From the cell containing the given text, extract its center point as [X, Y] coordinate. 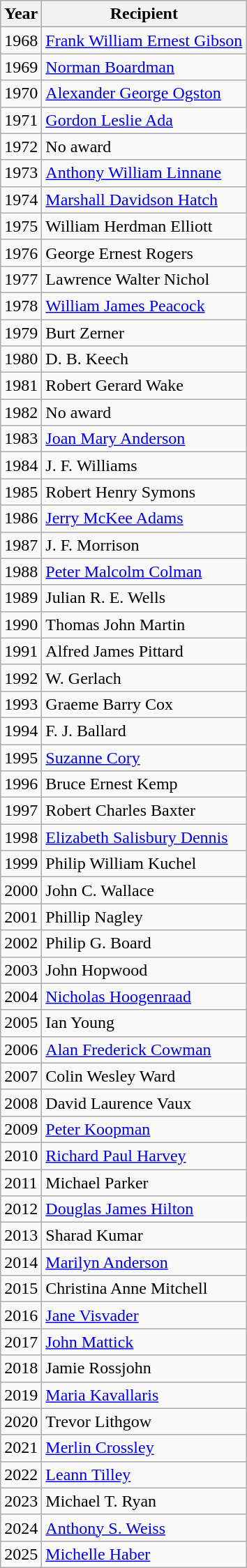
Merlin Crossley [144, 1448]
Nicholas Hoogenraad [144, 996]
J. F. Morrison [144, 545]
1992 [21, 678]
Robert Henry Symons [144, 492]
1990 [21, 625]
Philip G. Board [144, 943]
2013 [21, 1236]
1993 [21, 704]
William James Peacock [144, 306]
2005 [21, 1023]
Graeme Barry Cox [144, 704]
Lawrence Walter Nichol [144, 279]
2011 [21, 1183]
2003 [21, 970]
Year [21, 14]
1977 [21, 279]
Gordon Leslie Ada [144, 120]
Ian Young [144, 1023]
Marshall Davidson Hatch [144, 200]
1985 [21, 492]
2000 [21, 890]
2020 [21, 1421]
Marilyn Anderson [144, 1262]
1981 [21, 386]
F. J. Ballard [144, 731]
1975 [21, 226]
2012 [21, 1209]
1978 [21, 306]
Recipient [144, 14]
2015 [21, 1289]
Maria Kavallaris [144, 1395]
David Laurence Vaux [144, 1103]
1994 [21, 731]
1991 [21, 651]
Robert Gerard Wake [144, 386]
Colin Wesley Ward [144, 1076]
Anthony S. Weiss [144, 1528]
Bruce Ernest Kemp [144, 784]
Alfred James Pittard [144, 651]
2024 [21, 1528]
1989 [21, 598]
2007 [21, 1076]
Richard Paul Harvey [144, 1156]
2001 [21, 917]
William Herdman Elliott [144, 226]
2010 [21, 1156]
Douglas James Hilton [144, 1209]
2009 [21, 1129]
John Mattick [144, 1342]
1995 [21, 757]
Alan Frederick Cowman [144, 1050]
Jamie Rossjohn [144, 1368]
2004 [21, 996]
Trevor Lithgow [144, 1421]
1996 [21, 784]
Frank William Ernest Gibson [144, 40]
1974 [21, 200]
Julian R. E. Wells [144, 598]
1984 [21, 465]
1987 [21, 545]
1972 [21, 147]
Michael Parker [144, 1183]
2025 [21, 1554]
Christina Anne Mitchell [144, 1289]
2021 [21, 1448]
2014 [21, 1262]
2002 [21, 943]
1969 [21, 67]
Thomas John Martin [144, 625]
Suzanne Cory [144, 757]
Alexander George Ogston [144, 94]
George Ernest Rogers [144, 253]
2018 [21, 1368]
Peter Koopman [144, 1129]
1982 [21, 412]
1997 [21, 811]
Michael T. Ryan [144, 1501]
2022 [21, 1474]
1971 [21, 120]
Anthony William Linnane [144, 173]
Leann Tilley [144, 1474]
1973 [21, 173]
Jerry McKee Adams [144, 518]
1980 [21, 359]
Peter Malcolm Colman [144, 572]
1970 [21, 94]
Elizabeth Salisbury Dennis [144, 837]
W. Gerlach [144, 678]
1968 [21, 40]
2019 [21, 1395]
Jane Visvader [144, 1315]
John C. Wallace [144, 890]
2017 [21, 1342]
D. B. Keech [144, 359]
2006 [21, 1050]
John Hopwood [144, 970]
1999 [21, 864]
2023 [21, 1501]
Sharad Kumar [144, 1236]
1983 [21, 439]
J. F. Williams [144, 465]
1979 [21, 333]
1998 [21, 837]
Phillip Nagley [144, 917]
Joan Mary Anderson [144, 439]
Burt Zerner [144, 333]
Michelle Haber [144, 1554]
Robert Charles Baxter [144, 811]
2016 [21, 1315]
Norman Boardman [144, 67]
2008 [21, 1103]
Philip William Kuchel [144, 864]
1976 [21, 253]
1988 [21, 572]
1986 [21, 518]
